Identify which cell holds the provided text, then report its [x, y] central coordinate. 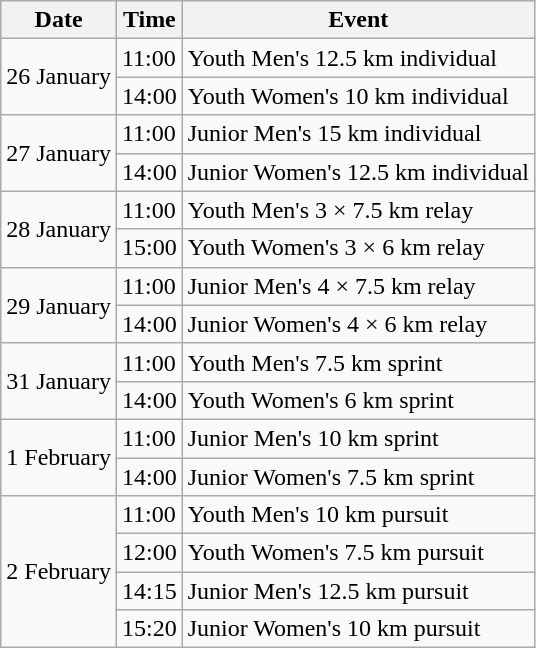
28 January [59, 229]
2 February [59, 572]
Event [358, 20]
Junior Men's 10 km sprint [358, 438]
Youth Men's 10 km pursuit [358, 515]
31 January [59, 381]
27 January [59, 153]
29 January [59, 305]
Youth Women's 10 km individual [358, 96]
14:15 [149, 591]
Youth Men's 12.5 km individual [358, 58]
Youth Women's 6 km sprint [358, 400]
Junior Women's 10 km pursuit [358, 629]
Youth Men's 7.5 km sprint [358, 362]
12:00 [149, 553]
Junior Men's 12.5 km pursuit [358, 591]
Junior Men's 15 km individual [358, 134]
Youth Women's 3 × 6 km relay [358, 248]
Junior Women's 12.5 km individual [358, 172]
15:00 [149, 248]
Youth Women's 7.5 km pursuit [358, 553]
Time [149, 20]
26 January [59, 77]
Junior Men's 4 × 7.5 km relay [358, 286]
Date [59, 20]
Youth Men's 3 × 7.5 km relay [358, 210]
15:20 [149, 629]
Junior Women's 4 × 6 km relay [358, 324]
Junior Women's 7.5 km sprint [358, 477]
1 February [59, 457]
